Identify which cell holds the provided text, then report its [X, Y] central coordinate. 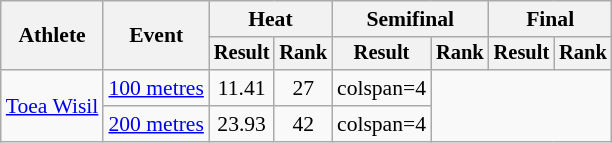
Event [156, 36]
23.93 [242, 124]
100 metres [156, 88]
11.41 [242, 88]
Heat [270, 19]
200 metres [156, 124]
Toea Wisil [52, 106]
Semifinal [410, 19]
27 [303, 88]
Final [550, 19]
42 [303, 124]
Athlete [52, 36]
